Output the (X, Y) coordinate of the center of the cell containing the given text.  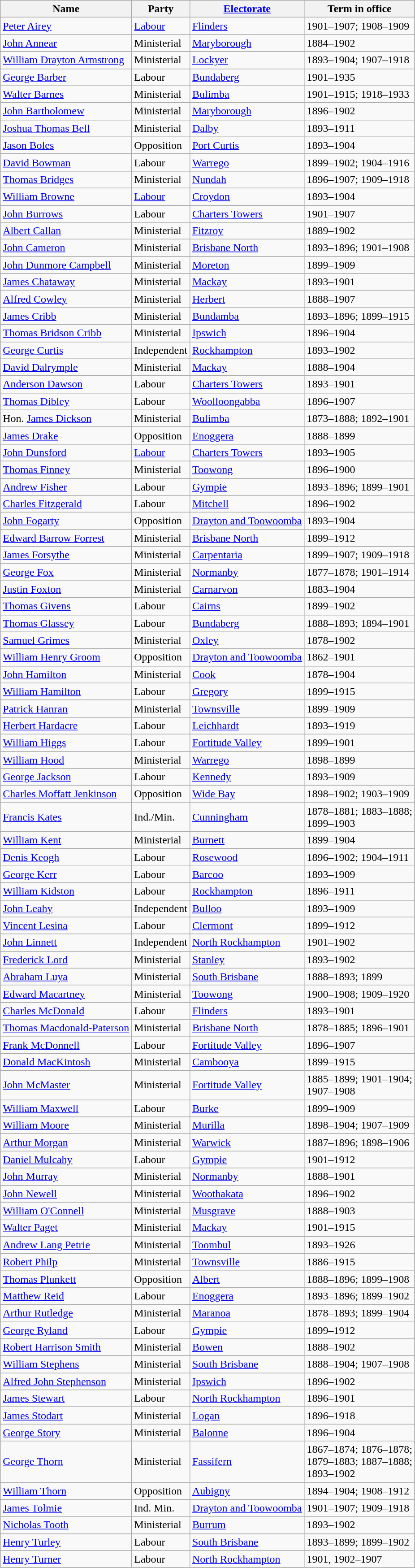
1887–1896; 1898–1906 (359, 1142)
Thomas Bridson Cribb (66, 333)
William Higgs (66, 743)
Toombul (247, 1245)
Albert Callan (66, 231)
Robert Philp (66, 1262)
1888–1901 (359, 1177)
1873–1888; 1892–1901 (359, 418)
1896–1911 (359, 891)
1898–1904; 1907–1909 (359, 1125)
Samuel Grimes (66, 640)
1888–1903 (359, 1211)
Henry Turley (66, 1542)
John Cameron (66, 248)
Frederick Lord (66, 960)
John Annear (66, 43)
Jason Boles (66, 145)
Charles Fitzgerald (66, 504)
1893–1911 (359, 128)
George Jackson (66, 777)
Thomas Givens (66, 606)
William O'Connell (66, 1211)
Port Curtis (247, 145)
William Hood (66, 760)
George Ryland (66, 1330)
George Barber (66, 77)
1901–1915; 1918–1933 (359, 94)
1900–1908; 1909–1920 (359, 994)
1901–1902 (359, 943)
Party (161, 9)
Justin Foxton (66, 589)
Fassifern (247, 1462)
William Moore (66, 1125)
John Newell (66, 1194)
Walter Barnes (66, 94)
1893–1896; 1901–1908 (359, 248)
Fitzroy (247, 231)
1893–1919 (359, 725)
1888–1904; 1907–1908 (359, 1364)
1893–1904; 1907–1918 (359, 60)
Burrum (247, 1525)
1884–1902 (359, 43)
Abraham Luya (66, 977)
Term in office (359, 9)
1888–1893; 1899 (359, 977)
George Story (66, 1433)
1896–1901 (359, 1399)
Kennedy (247, 777)
John Burrows (66, 214)
Matthew Reid (66, 1296)
1893–1926 (359, 1245)
Andrew Lang Petrie (66, 1245)
George Thorn (66, 1462)
1898–1899 (359, 760)
1901–1915 (359, 1228)
Denis Keogh (66, 857)
James Forsythe (66, 555)
Aubigny (247, 1491)
John Hamilton (66, 674)
John Dunsford (66, 452)
Thomas Plunkett (66, 1279)
Oxley (247, 640)
Charles Moffatt Jenkinson (66, 794)
1867–1874; 1876–1878;1879–1883; 1887–1888;1893–1902 (359, 1462)
Frank McDonnell (66, 1045)
Dalby (247, 128)
1888–1902 (359, 1347)
John Fogarty (66, 521)
George Curtis (66, 350)
1886–1915 (359, 1262)
Patrick Hanran (66, 708)
William Kidston (66, 891)
Murilla (247, 1125)
Cunningham (247, 817)
Thomas Dibley (66, 401)
1899–1901 (359, 743)
1888–1896; 1899–1908 (359, 1279)
William Thorn (66, 1491)
1899–1902 (359, 606)
John Dunmore Campbell (66, 265)
1878–1902 (359, 640)
1899–1907; 1909–1918 (359, 555)
1899–1902; 1904–1916 (359, 162)
1883–1904 (359, 589)
Vincent Lesina (66, 925)
Daniel Mulcahy (66, 1160)
1878–1881; 1883–1888;1899–1903 (359, 817)
Stanley (247, 960)
Bulloo (247, 908)
1885–1899; 1901–1904;1907–1908 (359, 1085)
Anderson Dawson (66, 384)
James Stodart (66, 1416)
Thomas Macdonald-Paterson (66, 1028)
Mitchell (247, 504)
Nicholas Tooth (66, 1525)
Arthur Morgan (66, 1142)
William Hamilton (66, 691)
George Kerr (66, 874)
Thomas Bridges (66, 179)
David Bowman (66, 162)
William Drayton Armstrong (66, 60)
1896–1902; 1904–1911 (359, 857)
1878–1885; 1896–1901 (359, 1028)
William Browne (66, 196)
Carpentaria (247, 555)
1878–1893; 1899–1904 (359, 1313)
1901–1907 (359, 214)
Gregory (247, 691)
Alfred Cowley (66, 299)
Woolloongabba (247, 401)
Edward Macartney (66, 994)
Nundah (247, 179)
Burke (247, 1108)
Albert (247, 1279)
Donald MacKintosh (66, 1062)
1877–1878; 1901–1914 (359, 572)
1893–1896; 1899–1901 (359, 486)
Leichhardt (247, 725)
Henry Turner (66, 1559)
Rosewood (247, 857)
Thomas Glassey (66, 623)
John Leahy (66, 908)
Francis Kates (66, 817)
Herbert Hardacre (66, 725)
Robert Harrison Smith (66, 1347)
1862–1901 (359, 657)
1898–1902; 1903–1909 (359, 794)
John Linnett (66, 943)
Ind. Min. (161, 1508)
1896–1918 (359, 1416)
John Bartholomew (66, 111)
James Cribb (66, 316)
Woothakata (247, 1194)
Cook (247, 674)
John McMaster (66, 1085)
Moreton (247, 265)
Andrew Fisher (66, 486)
Burnett (247, 840)
Lockyer (247, 60)
Electorate (247, 9)
Carnarvon (247, 589)
Bundamba (247, 316)
Bowen (247, 1347)
Edward Barrow Forrest (66, 538)
Clermont (247, 925)
William Maxwell (66, 1108)
1893–1896; 1899–1915 (359, 316)
1893–1896; 1899–1902 (359, 1296)
1901–1935 (359, 77)
1901, 1902–1907 (359, 1559)
William Henry Groom (66, 657)
George Fox (66, 572)
Balonne (247, 1433)
Warwick (247, 1142)
John Murray (66, 1177)
Logan (247, 1416)
James Tolmie (66, 1508)
Croydon (247, 196)
1894–1904; 1908–1912 (359, 1491)
1901–1907; 1909–1918 (359, 1508)
Name (66, 9)
1899–1904 (359, 840)
James Chataway (66, 282)
Barcoo (247, 874)
David Dalrymple (66, 367)
Cairns (247, 606)
1878–1904 (359, 674)
Musgrave (247, 1211)
1888–1907 (359, 299)
Arthur Rutledge (66, 1313)
Maranoa (247, 1313)
Hon. James Dickson (66, 418)
William Stephens (66, 1364)
1888–1899 (359, 435)
Ind./Min. (161, 817)
1893–1905 (359, 452)
1901–1912 (359, 1160)
Peter Airey (66, 26)
Walter Paget (66, 1228)
1896–1907; 1909–1918 (359, 179)
1888–1893; 1894–1901 (359, 623)
1889–1902 (359, 231)
1896–1900 (359, 469)
1888–1904 (359, 367)
Charles McDonald (66, 1011)
Joshua Thomas Bell (66, 128)
James Stewart (66, 1399)
William Kent (66, 840)
Wide Bay (247, 794)
Herbert (247, 299)
1901–1907; 1908–1909 (359, 26)
Thomas Finney (66, 469)
Alfred John Stephenson (66, 1381)
Cambooya (247, 1062)
James Drake (66, 435)
1893–1899; 1899–1902 (359, 1542)
